Extract the (X, Y) coordinate from the center of the cell holding the provided text.  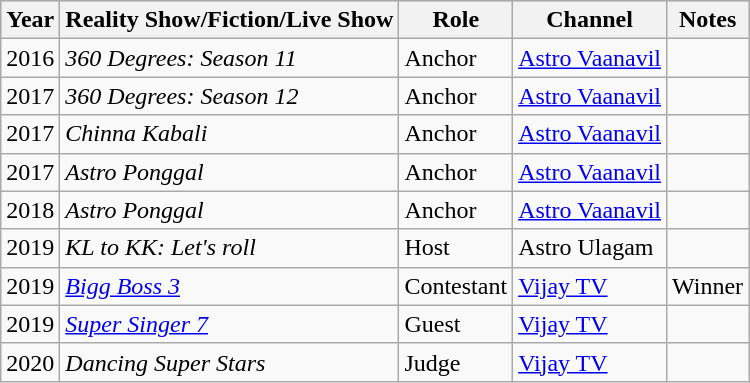
Chinna Kabali (230, 134)
2020 (30, 362)
Notes (708, 20)
Reality Show/Fiction/Live Show (230, 20)
360 Degrees: Season 11 (230, 58)
2018 (30, 210)
KL to KK: Let's roll (230, 248)
Host (456, 248)
Super Singer 7 (230, 324)
Judge (456, 362)
Channel (590, 20)
360 Degrees: Season 12 (230, 96)
Contestant (456, 286)
2016 (30, 58)
Astro Ulagam (590, 248)
Guest (456, 324)
Dancing Super Stars (230, 362)
Winner (708, 286)
Role (456, 20)
Year (30, 20)
Bigg Boss 3 (230, 286)
